Locate the cell with the specified text and output its (x, y) center coordinate. 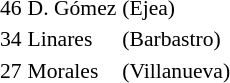
Linares (72, 40)
